Return the (X, Y) coordinate for the center point of the cell that contains the specified text.  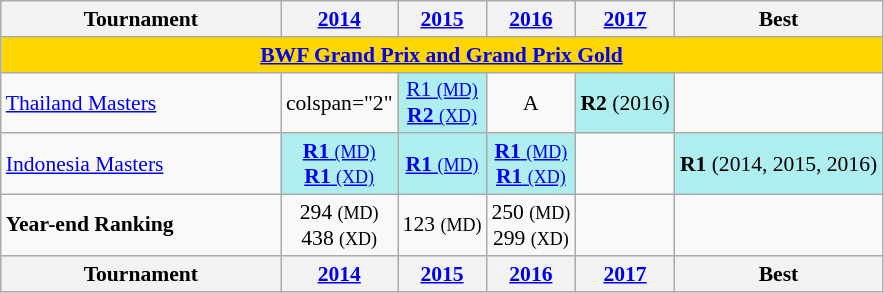
R1 (2014, 2015, 2016) (778, 164)
R1 (MD) (442, 164)
250 (MD) 299 (XD) (530, 226)
294 (MD) 438 (XD) (340, 226)
Thailand Masters (141, 102)
BWF Grand Prix and Grand Prix Gold (442, 55)
colspan="2" (340, 102)
A (530, 102)
Indonesia Masters (141, 164)
123 (MD) (442, 226)
Year-end Ranking (141, 226)
R1 (MD) R2 (XD) (442, 102)
R2 (2016) (624, 102)
